Detect which cell encompasses the target text, then output its [X, Y] center coordinate. 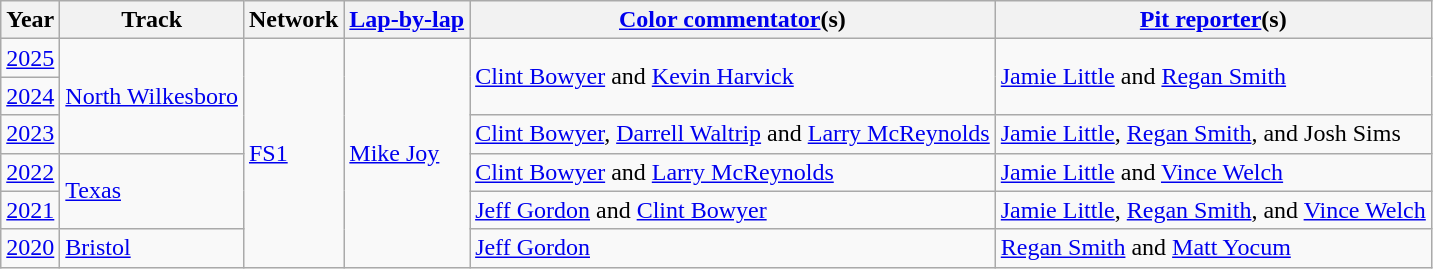
Year [30, 20]
Pit reporter(s) [1213, 20]
Lap-by-lap [407, 20]
Regan Smith and Matt Yocum [1213, 248]
Clint Bowyer and Larry McReynolds [733, 172]
Network [293, 20]
2025 [30, 58]
Mike Joy [407, 153]
2023 [30, 134]
Jeff Gordon and Clint Bowyer [733, 210]
Jamie Little and Vince Welch [1213, 172]
Jamie Little, Regan Smith, and Josh Sims [1213, 134]
2024 [30, 96]
2021 [30, 210]
2020 [30, 248]
Clint Bowyer, Darrell Waltrip and Larry McReynolds [733, 134]
FS1 [293, 153]
Clint Bowyer and Kevin Harvick [733, 77]
Jamie Little, Regan Smith, and Vince Welch [1213, 210]
2022 [30, 172]
Jeff Gordon [733, 248]
Bristol [152, 248]
Color commentator(s) [733, 20]
North Wilkesboro [152, 96]
Texas [152, 191]
Jamie Little and Regan Smith [1213, 77]
Track [152, 20]
